Return the [X, Y] coordinate for the center point of the cell that contains the specified text.  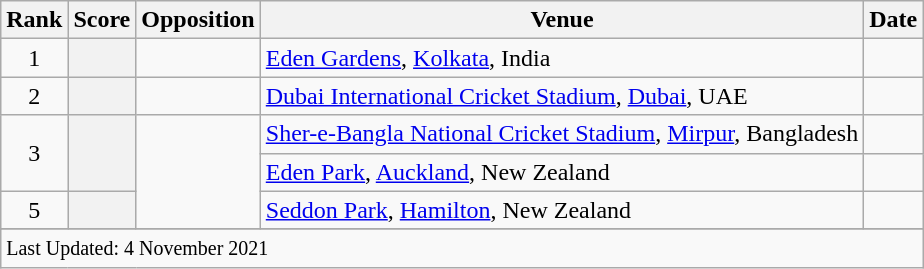
Seddon Park, Hamilton, New Zealand [562, 210]
1 [34, 58]
Dubai International Cricket Stadium, Dubai, UAE [562, 96]
Rank [34, 20]
Eden Park, Auckland, New Zealand [562, 172]
Opposition [198, 20]
3 [34, 153]
Eden Gardens, Kolkata, India [562, 58]
2 [34, 96]
5 [34, 210]
Last Updated: 4 November 2021 [462, 248]
Sher-e-Bangla National Cricket Stadium, Mirpur, Bangladesh [562, 134]
Score [102, 20]
Date [894, 20]
Venue [562, 20]
